Extract the [X, Y] coordinate from the center of the cell holding the provided text.  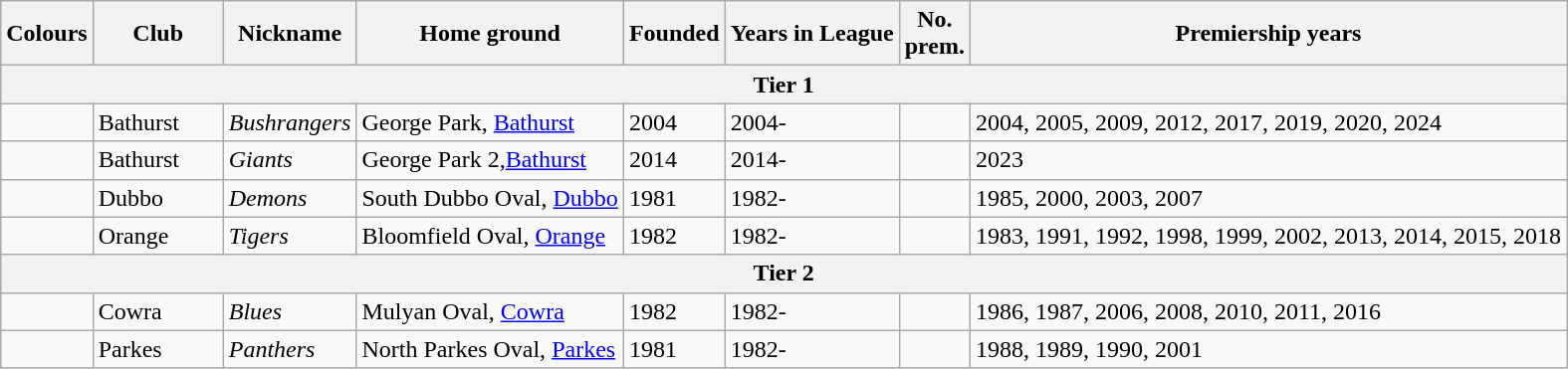
2004, 2005, 2009, 2012, 2017, 2019, 2020, 2024 [1268, 122]
Nickname [290, 34]
1983, 1991, 1992, 1998, 1999, 2002, 2013, 2014, 2015, 2018 [1268, 236]
Panthers [290, 349]
South Dubbo Oval, Dubbo [490, 198]
Mulyan Oval, Cowra [490, 311]
2004 [674, 122]
Cowra [157, 311]
Parkes [157, 349]
Blues [290, 311]
1985, 2000, 2003, 2007 [1268, 198]
George Park, Bathurst [490, 122]
Founded [674, 34]
George Park 2,Bathurst [490, 160]
Demons [290, 198]
Bushrangers [290, 122]
Orange [157, 236]
Dubbo [157, 198]
1988, 1989, 1990, 2001 [1268, 349]
No.prem. [934, 34]
Bloomfield Oval, Orange [490, 236]
Tier 1 [784, 85]
Tier 2 [784, 274]
1986, 1987, 2006, 2008, 2010, 2011, 2016 [1268, 311]
Years in League [812, 34]
Colours [47, 34]
Premiership years [1268, 34]
2004- [812, 122]
Tigers [290, 236]
North Parkes Oval, Parkes [490, 349]
2014- [812, 160]
Home ground [490, 34]
2023 [1268, 160]
2014 [674, 160]
Giants [290, 160]
Club [157, 34]
